From the cell containing the given text, extract its center point as (X, Y) coordinate. 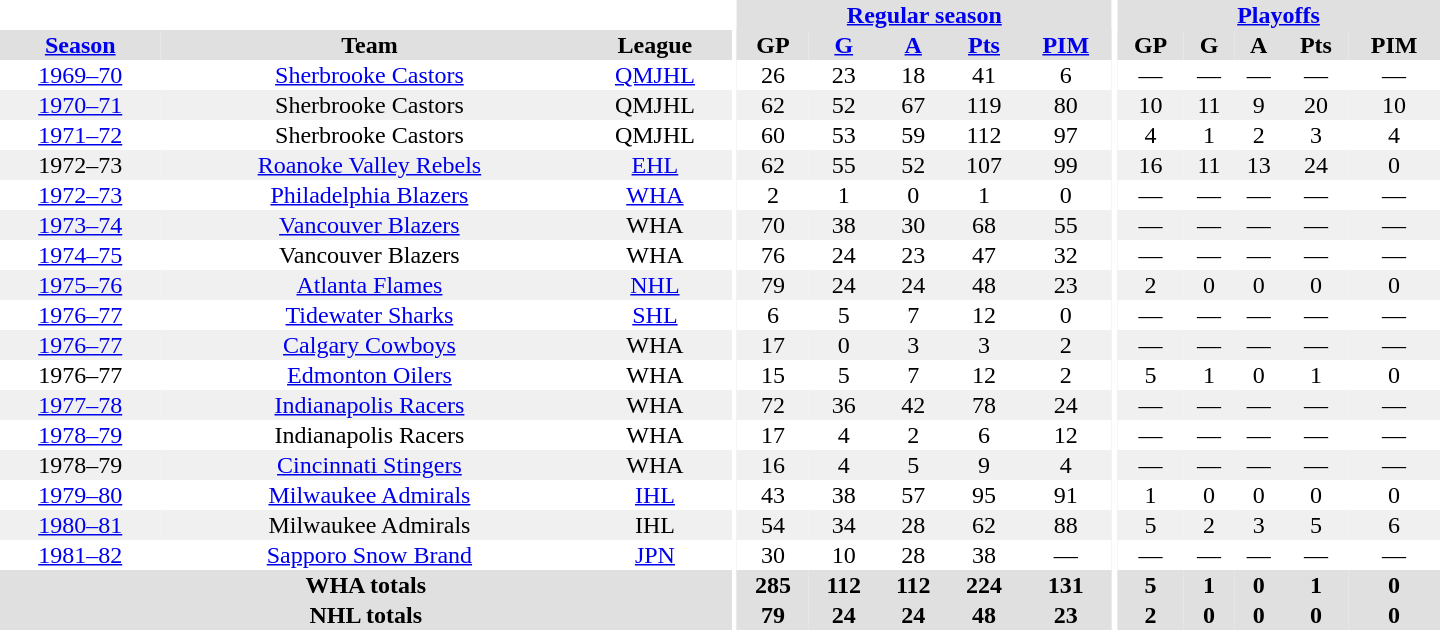
NHL (654, 285)
72 (773, 405)
Roanoke Valley Rebels (369, 165)
32 (1066, 255)
Philadelphia Blazers (369, 195)
1980–81 (80, 525)
224 (984, 585)
Team (369, 45)
1970–71 (80, 105)
26 (773, 75)
99 (1066, 165)
1977–78 (80, 405)
1979–80 (80, 495)
34 (844, 525)
36 (844, 405)
League (654, 45)
Cincinnati Stingers (369, 465)
1969–70 (80, 75)
15 (773, 375)
67 (913, 105)
43 (773, 495)
76 (773, 255)
41 (984, 75)
Playoffs (1278, 15)
1974–75 (80, 255)
42 (913, 405)
97 (1066, 135)
119 (984, 105)
Atlanta Flames (369, 285)
1973–74 (80, 225)
Regular season (924, 15)
1971–72 (80, 135)
59 (913, 135)
53 (844, 135)
70 (773, 225)
107 (984, 165)
13 (1259, 165)
Calgary Cowboys (369, 345)
80 (1066, 105)
54 (773, 525)
20 (1316, 105)
Tidewater Sharks (369, 315)
91 (1066, 495)
NHL totals (366, 615)
Sapporo Snow Brand (369, 555)
285 (773, 585)
78 (984, 405)
47 (984, 255)
EHL (654, 165)
Edmonton Oilers (369, 375)
1975–76 (80, 285)
60 (773, 135)
Season (80, 45)
18 (913, 75)
68 (984, 225)
88 (1066, 525)
SHL (654, 315)
57 (913, 495)
1981–82 (80, 555)
131 (1066, 585)
WHA totals (366, 585)
95 (984, 495)
JPN (654, 555)
